Search for the cell housing the specified text and yield its [X, Y] center coordinate. 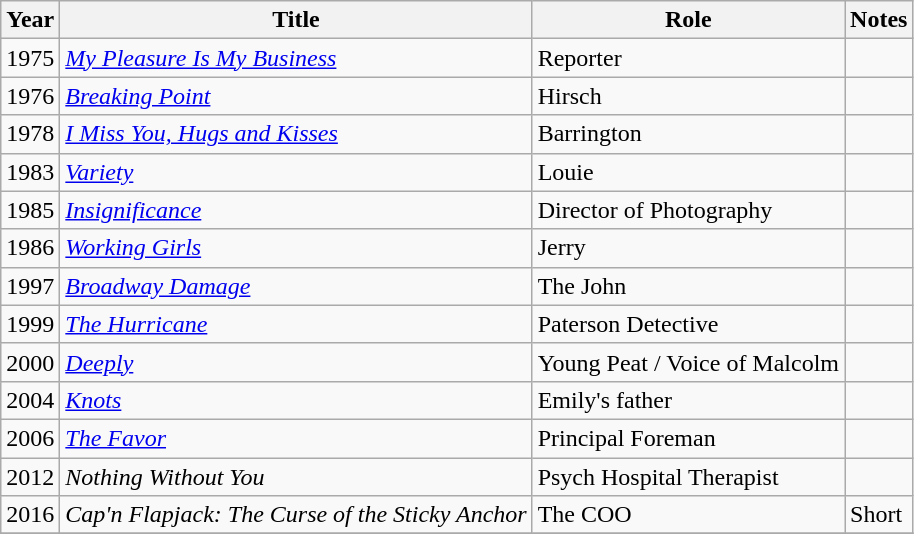
1985 [30, 210]
Breaking Point [296, 96]
Year [30, 20]
Notes [879, 20]
Director of Photography [688, 210]
Working Girls [296, 248]
1978 [30, 134]
Jerry [688, 248]
Deeply [296, 362]
Young Peat / Voice of Malcolm [688, 362]
I Miss You, Hugs and Kisses [296, 134]
Paterson Detective [688, 324]
Psych Hospital Therapist [688, 477]
Title [296, 20]
The John [688, 286]
The COO [688, 515]
1997 [30, 286]
2000 [30, 362]
Cap'n Flapjack: The Curse of the Sticky Anchor [296, 515]
1975 [30, 58]
Emily's father [688, 400]
Louie [688, 172]
Knots [296, 400]
Variety [296, 172]
Broadway Damage [296, 286]
The Hurricane [296, 324]
Role [688, 20]
2004 [30, 400]
Insignificance [296, 210]
1983 [30, 172]
2006 [30, 438]
Nothing Without You [296, 477]
2016 [30, 515]
1986 [30, 248]
Barrington [688, 134]
Principal Foreman [688, 438]
My Pleasure Is My Business [296, 58]
1976 [30, 96]
Reporter [688, 58]
Short [879, 515]
Hirsch [688, 96]
The Favor [296, 438]
2012 [30, 477]
1999 [30, 324]
